Determine the (X, Y) coordinate at the center of the cell enclosing the given text.  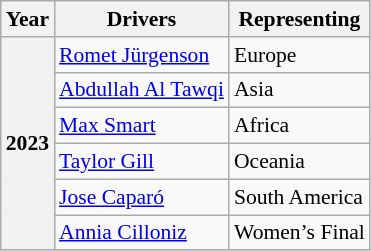
Taylor Gill (142, 162)
Annia Cilloniz (142, 233)
Africa (300, 126)
Representing (300, 19)
Women’s Final (300, 233)
2023 (28, 144)
Max Smart (142, 126)
Drivers (142, 19)
Abdullah Al Tawqi (142, 90)
South America (300, 197)
Jose Caparó (142, 197)
Asia (300, 90)
Europe (300, 55)
Romet Jürgenson (142, 55)
Oceania (300, 162)
Year (28, 19)
